Locate the cell with the specified text and output its (X, Y) center coordinate. 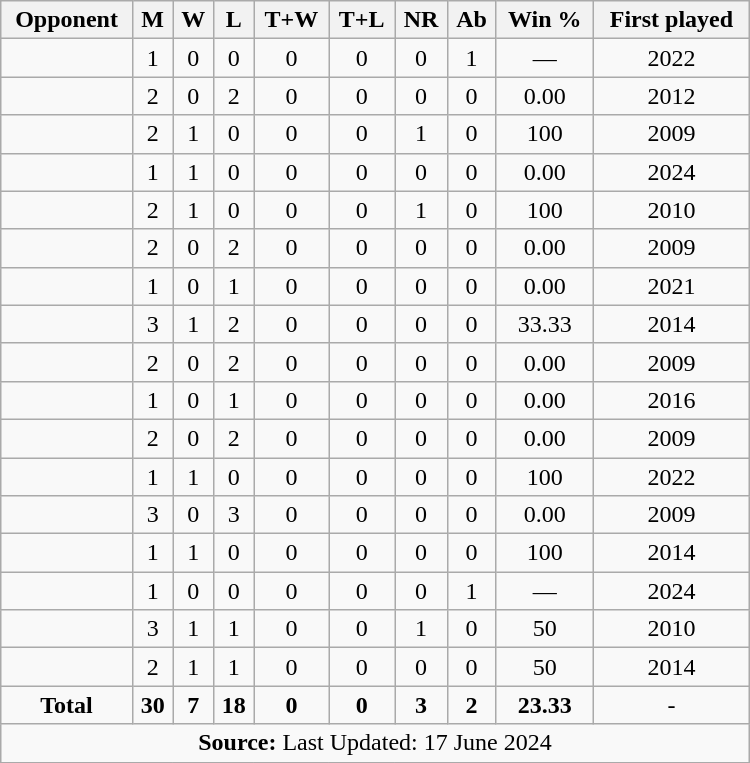
30 (152, 705)
NR (422, 20)
Ab (471, 20)
7 (194, 705)
Source: Last Updated: 17 June 2024 (375, 743)
- (672, 705)
33.33 (545, 324)
Total (67, 705)
L (234, 20)
M (152, 20)
23.33 (545, 705)
2012 (672, 96)
Opponent (67, 20)
18 (234, 705)
Win % (545, 20)
2021 (672, 286)
T+W (292, 20)
2016 (672, 400)
T+L (362, 20)
W (194, 20)
First played (672, 20)
